Pinpoint the cell where the given text exists, returning its (X, Y) midpoint coordinate. 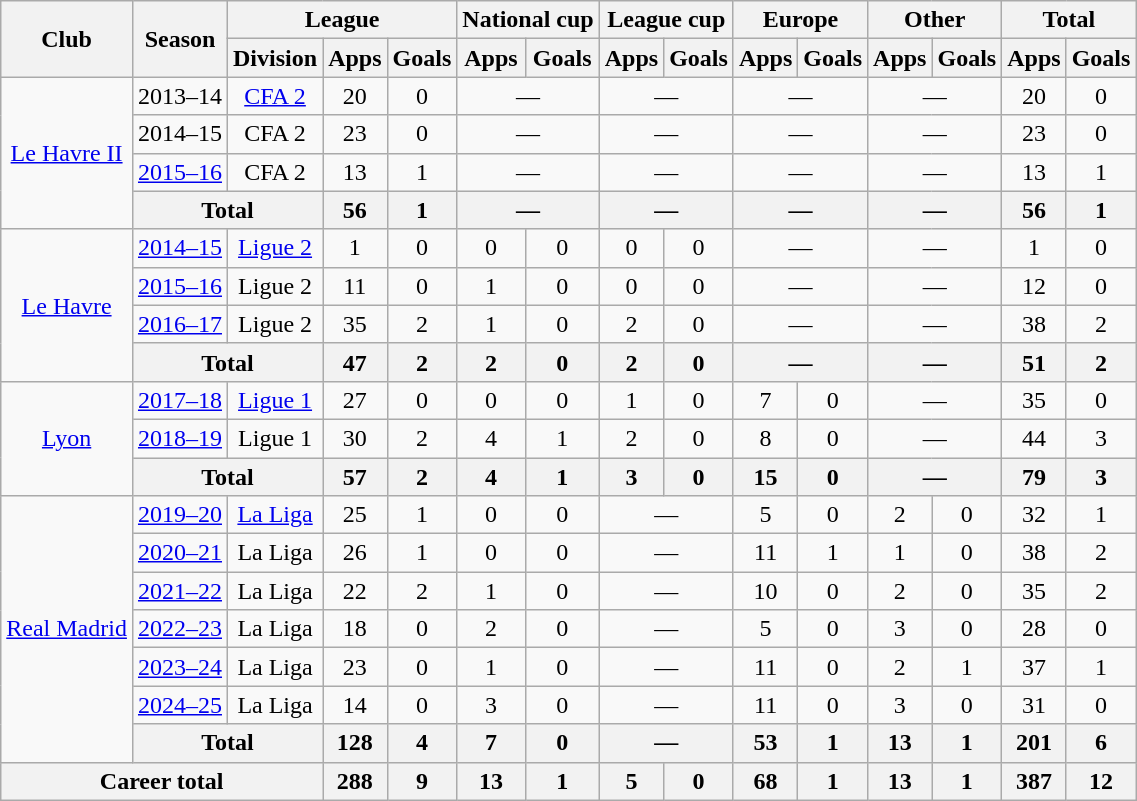
68 (765, 781)
8 (765, 438)
League cup (666, 20)
44 (1034, 438)
10 (765, 591)
14 (355, 705)
2020–21 (180, 553)
2018–19 (180, 438)
27 (355, 400)
28 (1034, 629)
79 (1034, 477)
Club (67, 39)
47 (355, 362)
51 (1034, 362)
201 (1034, 743)
2022–23 (180, 629)
Le Havre (67, 305)
32 (1034, 515)
2017–18 (180, 400)
25 (355, 515)
57 (355, 477)
2023–24 (180, 667)
6 (1101, 743)
30 (355, 438)
Real Madrid (67, 629)
League (342, 20)
Division (276, 58)
2016–17 (180, 324)
2021–22 (180, 591)
37 (1034, 667)
2019–20 (180, 515)
Le Havre II (67, 153)
387 (1034, 781)
2013–14 (180, 96)
288 (355, 781)
2024–25 (180, 705)
18 (355, 629)
Lyon (67, 438)
9 (422, 781)
National cup (528, 20)
31 (1034, 705)
22 (355, 591)
26 (355, 553)
53 (765, 743)
Other (935, 20)
Season (180, 39)
Career total (162, 781)
128 (355, 743)
15 (765, 477)
Europe (800, 20)
